Find where the given text appears and provide that cell's center as [x, y] coordinate. 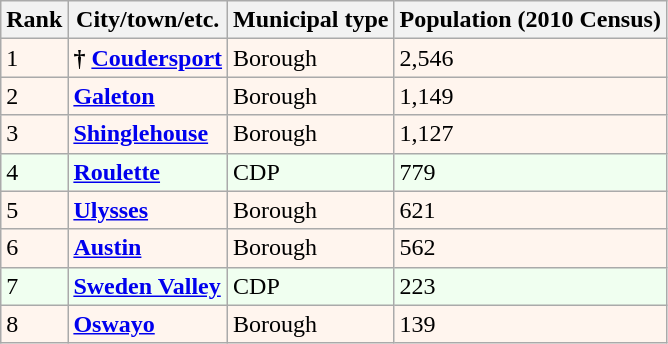
139 [530, 324]
1 [34, 58]
1,149 [530, 96]
† Coudersport [148, 58]
6 [34, 248]
Roulette [148, 172]
Galeton [148, 96]
8 [34, 324]
Rank [34, 20]
Population (2010 Census) [530, 20]
1,127 [530, 134]
Sweden Valley [148, 286]
Shinglehouse [148, 134]
4 [34, 172]
City/town/etc. [148, 20]
223 [530, 286]
2,546 [530, 58]
5 [34, 210]
Municipal type [311, 20]
3 [34, 134]
Austin [148, 248]
Oswayo [148, 324]
562 [530, 248]
Ulysses [148, 210]
2 [34, 96]
779 [530, 172]
621 [530, 210]
7 [34, 286]
